Search for the cell housing the specified text and yield its (x, y) center coordinate. 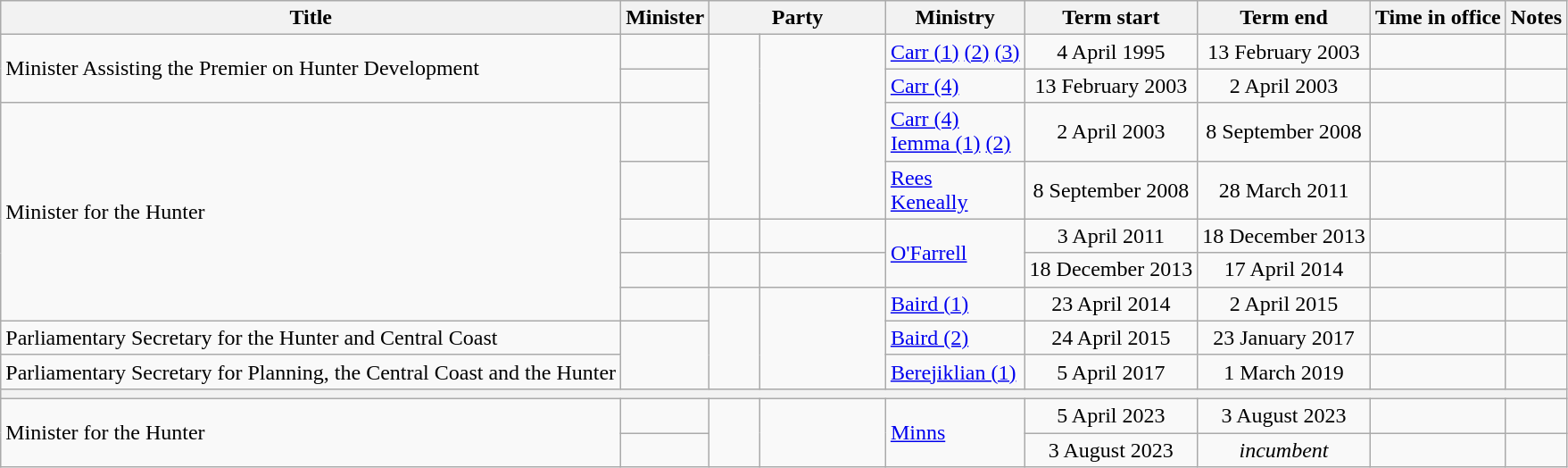
Carr (4)Iemma (1) (2) (955, 132)
ReesKeneally (955, 189)
incumbent (1284, 449)
O'Farrell (955, 253)
Minns (955, 432)
5 April 2023 (1111, 415)
24 April 2015 (1111, 338)
Party (798, 18)
Term end (1284, 18)
Minister (666, 18)
5 April 2017 (1111, 372)
Minister Assisting the Premier on Hunter Development (311, 69)
Time in office (1438, 18)
Notes (1536, 18)
3 April 2011 (1111, 236)
28 March 2011 (1284, 189)
Parliamentary Secretary for the Hunter and Central Coast (311, 338)
Term start (1111, 18)
4 April 1995 (1111, 52)
Ministry (955, 18)
Parliamentary Secretary for Planning, the Central Coast and the Hunter (311, 372)
23 January 2017 (1284, 338)
Baird (1) (955, 304)
17 April 2014 (1284, 270)
1 March 2019 (1284, 372)
Berejiklian (1) (955, 372)
Carr (4) (955, 86)
2 April 2015 (1284, 304)
23 April 2014 (1111, 304)
Carr (1) (2) (3) (955, 52)
Baird (2) (955, 338)
Title (311, 18)
